Search for the cell housing the specified text and yield its [x, y] center coordinate. 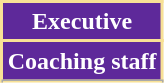
Executive [82, 22]
Coaching staff [82, 61]
